From the cell containing the given text, extract its center point as (X, Y) coordinate. 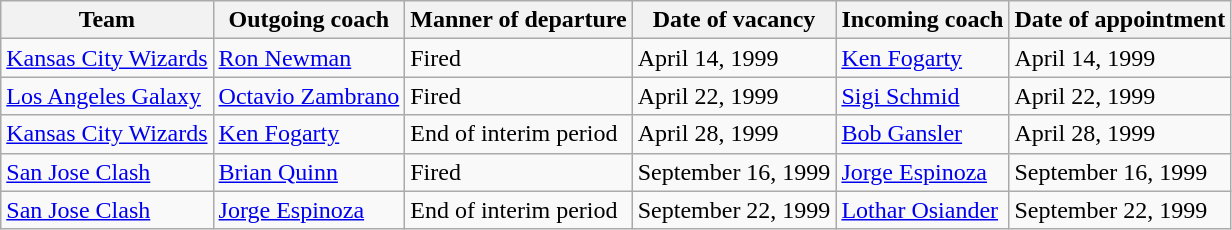
Los Angeles Galaxy (107, 96)
Incoming coach (922, 20)
Sigi Schmid (922, 96)
Manner of departure (518, 20)
Outgoing coach (309, 20)
Brian Quinn (309, 172)
Date of appointment (1120, 20)
Lothar Osiander (922, 210)
Team (107, 20)
Octavio Zambrano (309, 96)
Date of vacancy (734, 20)
Ron Newman (309, 58)
Bob Gansler (922, 134)
